Identify which cell holds the provided text, then report its [X, Y] central coordinate. 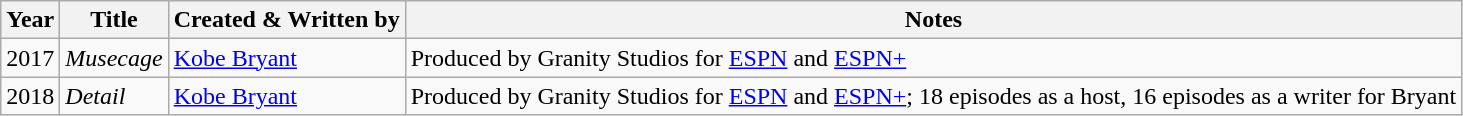
Title [114, 20]
Notes [934, 20]
2017 [30, 58]
Produced by Granity Studios for ESPN and ESPN+; 18 episodes as a host, 16 episodes as a writer for Bryant [934, 96]
Produced by Granity Studios for ESPN and ESPN+ [934, 58]
Year [30, 20]
2018 [30, 96]
Detail [114, 96]
Created & Written by [286, 20]
Musecage [114, 58]
